From the cell containing the given text, extract its center point as (X, Y) coordinate. 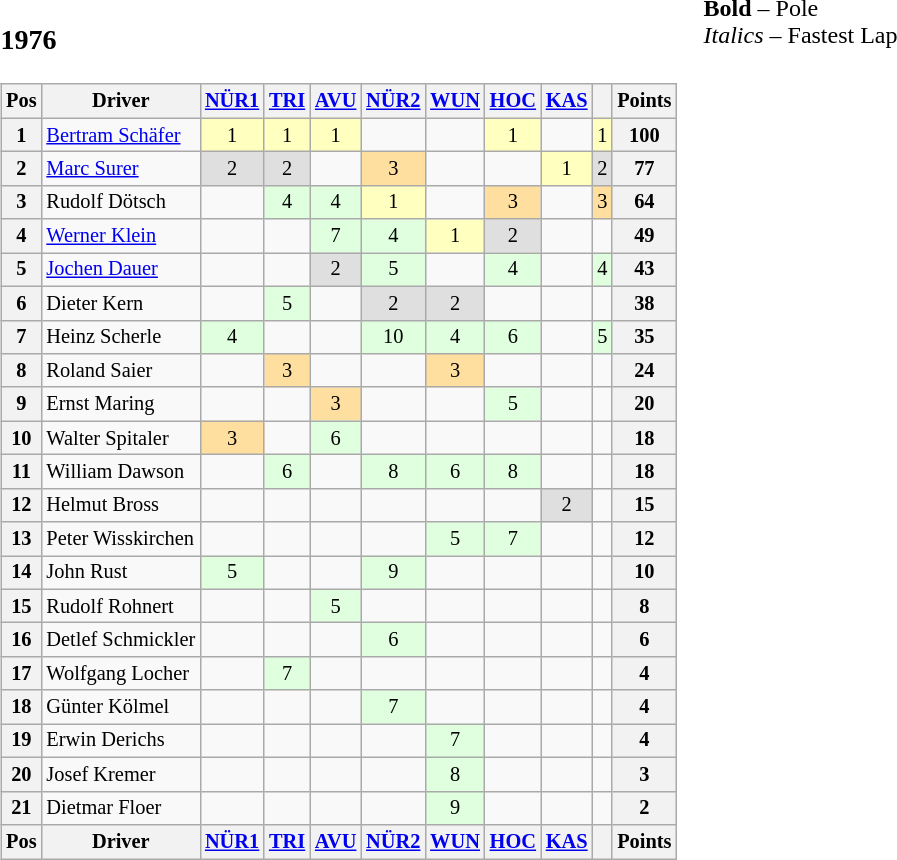
21 (21, 808)
Rudolf Dötsch (120, 202)
William Dawson (120, 472)
Erwin Derichs (120, 741)
38 (644, 303)
Walter Spitaler (120, 438)
Detlef Schmickler (120, 640)
77 (644, 169)
Ernst Maring (120, 404)
Roland Saier (120, 371)
100 (644, 135)
13 (21, 539)
Heinz Scherle (120, 337)
Dieter Kern (120, 303)
Wolfgang Locher (120, 674)
Günter Kölmel (120, 707)
24 (644, 371)
Marc Surer (120, 169)
19 (21, 741)
17 (21, 674)
Peter Wisskirchen (120, 539)
64 (644, 202)
Dietmar Floer (120, 808)
35 (644, 337)
16 (21, 640)
John Rust (120, 573)
11 (21, 472)
Josef Kremer (120, 775)
Werner Klein (120, 236)
Bertram Schäfer (120, 135)
49 (644, 236)
Rudolf Rohnert (120, 606)
14 (21, 573)
43 (644, 270)
Helmut Bross (120, 505)
Jochen Dauer (120, 270)
